For the text-containing cell, return its midpoint in [X, Y] coordinate format. 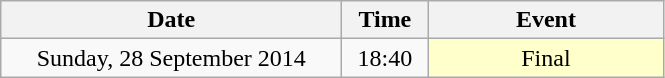
18:40 [385, 58]
Final [546, 58]
Date [172, 20]
Sunday, 28 September 2014 [172, 58]
Event [546, 20]
Time [385, 20]
